Return the [x, y] coordinate for the center point of the cell that contains the specified text.  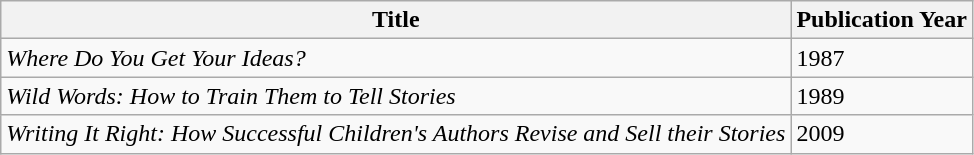
Publication Year [882, 20]
2009 [882, 134]
Wild Words: How to Train Them to Tell Stories [396, 96]
Title [396, 20]
1987 [882, 58]
1989 [882, 96]
Writing It Right: How Successful Children's Authors Revise and Sell their Stories [396, 134]
Where Do You Get Your Ideas? [396, 58]
